Output the [x, y] coordinate of the center of the cell containing the given text.  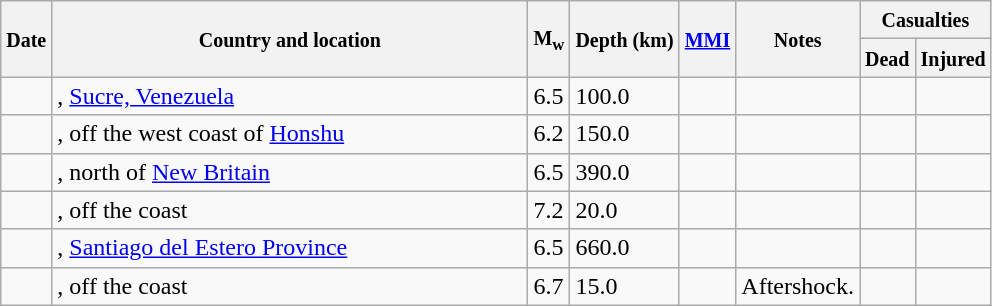
, Sucre, Venezuela [290, 96]
15.0 [624, 286]
390.0 [624, 172]
150.0 [624, 134]
7.2 [549, 210]
Dead [888, 58]
Mw [549, 39]
Injured [953, 58]
MMI [708, 39]
Country and location [290, 39]
, off the west coast of Honshu [290, 134]
6.2 [549, 134]
, north of New Britain [290, 172]
660.0 [624, 248]
100.0 [624, 96]
20.0 [624, 210]
, Santiago del Estero Province [290, 248]
6.7 [549, 286]
Casualties [926, 20]
Aftershock. [798, 286]
Depth (km) [624, 39]
Notes [798, 39]
Date [26, 39]
